Pinpoint the cell where the given text exists, returning its [x, y] midpoint coordinate. 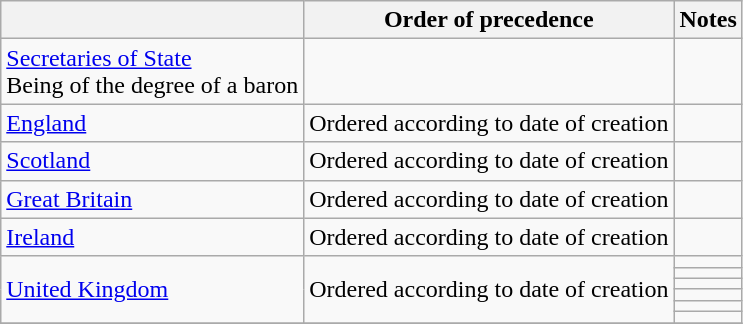
Great Britain [152, 199]
England [152, 123]
Scotland [152, 161]
Order of precedence [489, 20]
Ireland [152, 237]
United Kingdom [152, 289]
Notes [708, 20]
Secretaries of StateBeing of the degree of a baron [152, 72]
